Output the (X, Y) coordinate of the center of the cell containing the given text.  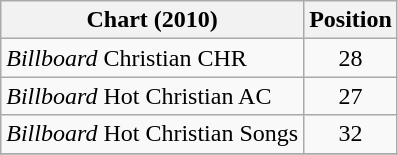
Billboard Hot Christian Songs (152, 134)
Chart (2010) (152, 20)
Billboard Christian CHR (152, 58)
Billboard Hot Christian AC (152, 96)
Position (351, 20)
32 (351, 134)
27 (351, 96)
28 (351, 58)
